Locate the cell with the specified text and output its (X, Y) center coordinate. 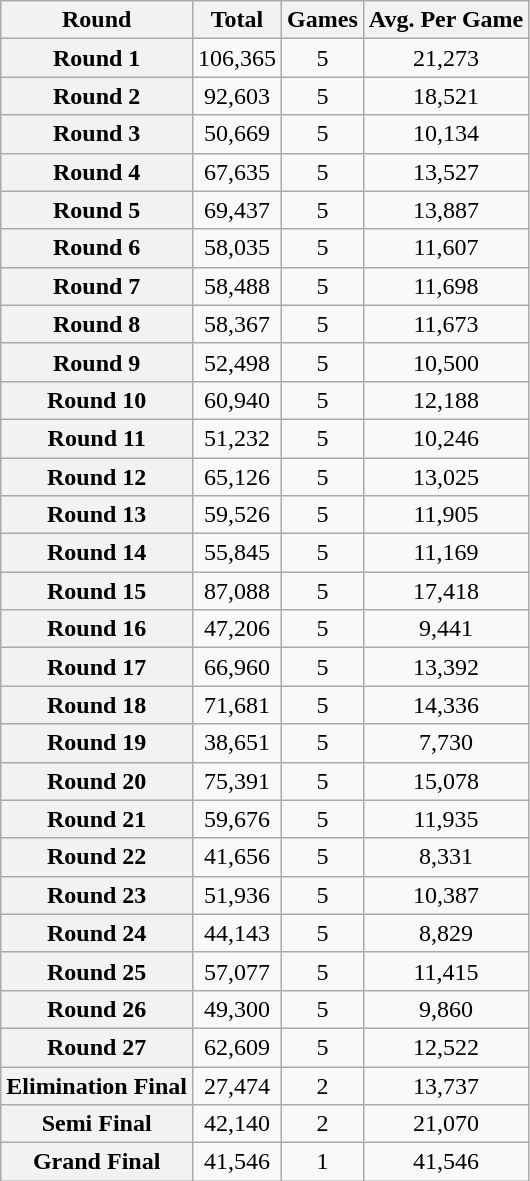
11,905 (446, 515)
Round 1 (97, 58)
59,526 (238, 515)
11,935 (446, 819)
Avg. Per Game (446, 20)
Round 23 (97, 895)
10,387 (446, 895)
47,206 (238, 629)
11,415 (446, 971)
Round 2 (97, 96)
8,829 (446, 933)
8,331 (446, 857)
10,246 (446, 438)
21,070 (446, 1124)
13,025 (446, 477)
Round 27 (97, 1047)
59,676 (238, 819)
55,845 (238, 553)
49,300 (238, 1009)
50,669 (238, 134)
Round 16 (97, 629)
Round 9 (97, 362)
1 (323, 1162)
52,498 (238, 362)
71,681 (238, 705)
60,940 (238, 400)
14,336 (446, 705)
12,522 (446, 1047)
Round 20 (97, 781)
Round 24 (97, 933)
13,887 (446, 210)
75,391 (238, 781)
106,365 (238, 58)
Round 12 (97, 477)
Grand Final (97, 1162)
58,035 (238, 248)
65,126 (238, 477)
Round 15 (97, 591)
17,418 (446, 591)
13,527 (446, 172)
51,232 (238, 438)
92,603 (238, 96)
13,392 (446, 667)
Round 21 (97, 819)
Round 6 (97, 248)
21,273 (446, 58)
44,143 (238, 933)
Round 19 (97, 743)
Round 22 (97, 857)
Round 18 (97, 705)
57,077 (238, 971)
Round 14 (97, 553)
Round 17 (97, 667)
Total (238, 20)
Round 3 (97, 134)
38,651 (238, 743)
Round (97, 20)
9,860 (446, 1009)
11,673 (446, 324)
10,134 (446, 134)
42,140 (238, 1124)
27,474 (238, 1085)
9,441 (446, 629)
87,088 (238, 591)
Elimination Final (97, 1085)
18,521 (446, 96)
Round 8 (97, 324)
Round 13 (97, 515)
Round 26 (97, 1009)
58,367 (238, 324)
67,635 (238, 172)
13,737 (446, 1085)
Round 10 (97, 400)
Round 11 (97, 438)
Round 25 (97, 971)
69,437 (238, 210)
Round 5 (97, 210)
7,730 (446, 743)
62,609 (238, 1047)
Games (323, 20)
10,500 (446, 362)
Round 4 (97, 172)
11,607 (446, 248)
Round 7 (97, 286)
58,488 (238, 286)
12,188 (446, 400)
41,656 (238, 857)
11,169 (446, 553)
Semi Final (97, 1124)
11,698 (446, 286)
66,960 (238, 667)
51,936 (238, 895)
15,078 (446, 781)
